Pinpoint the cell where the given text exists, returning its [x, y] midpoint coordinate. 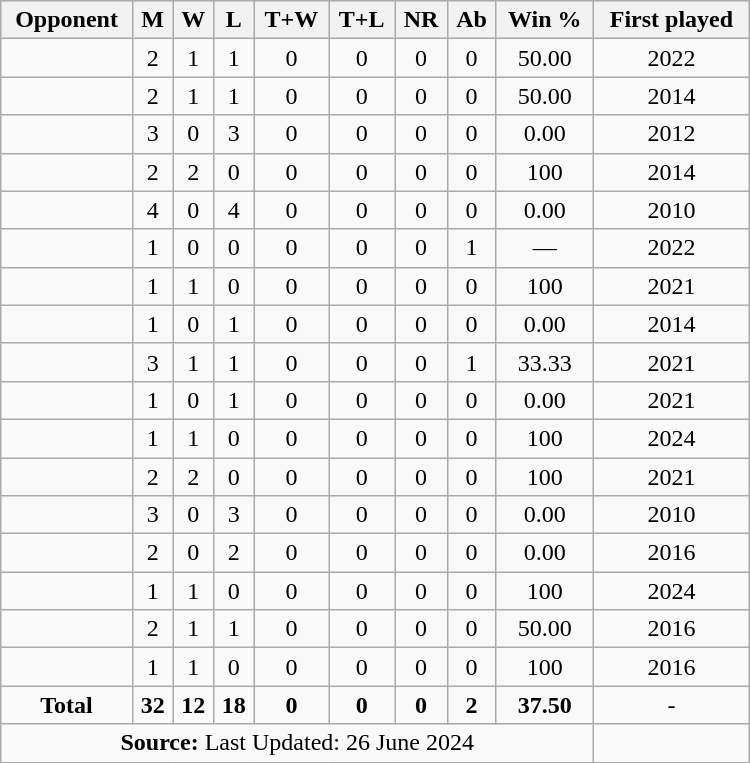
2012 [672, 134]
Win % [545, 20]
First played [672, 20]
18 [234, 705]
T+W [292, 20]
NR [422, 20]
M [152, 20]
Total [67, 705]
37.50 [545, 705]
W [194, 20]
— [545, 248]
Opponent [67, 20]
Ab [471, 20]
33.33 [545, 362]
32 [152, 705]
L [234, 20]
12 [194, 705]
T+L [362, 20]
- [672, 705]
Source: Last Updated: 26 June 2024 [298, 743]
